Capture the cell that displays the provided text and extract its [X, Y] central coordinate. 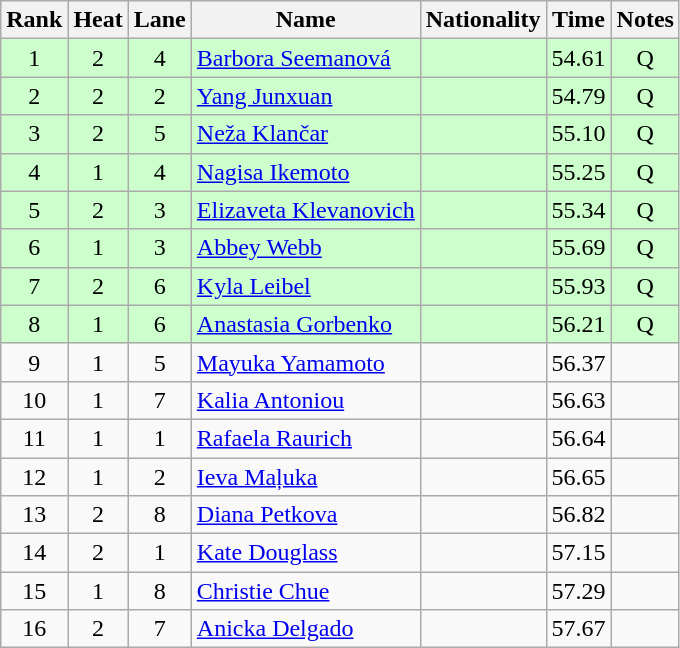
Abbey Webb [306, 248]
Notes [645, 20]
Rafaela Raurich [306, 438]
Elizaveta Klevanovich [306, 210]
13 [34, 515]
Kalia Antoniou [306, 400]
Neža Klančar [306, 134]
14 [34, 553]
54.79 [578, 96]
Nationality [483, 20]
Heat [98, 20]
12 [34, 477]
Mayuka Yamamoto [306, 362]
Kyla Leibel [306, 286]
Barbora Seemanová [306, 58]
15 [34, 591]
16 [34, 629]
Anastasia Gorbenko [306, 324]
55.93 [578, 286]
55.10 [578, 134]
57.29 [578, 591]
Diana Petkova [306, 515]
Nagisa Ikemoto [306, 172]
Lane [160, 20]
57.67 [578, 629]
Anicka Delgado [306, 629]
Kate Douglass [306, 553]
55.34 [578, 210]
9 [34, 362]
Christie Chue [306, 591]
55.25 [578, 172]
Time [578, 20]
10 [34, 400]
55.69 [578, 248]
Ieva Maļuka [306, 477]
54.61 [578, 58]
56.21 [578, 324]
Rank [34, 20]
11 [34, 438]
56.64 [578, 438]
56.65 [578, 477]
57.15 [578, 553]
56.37 [578, 362]
56.63 [578, 400]
56.82 [578, 515]
Name [306, 20]
Yang Junxuan [306, 96]
